Extract the [x, y] coordinate from the center of the cell holding the provided text.  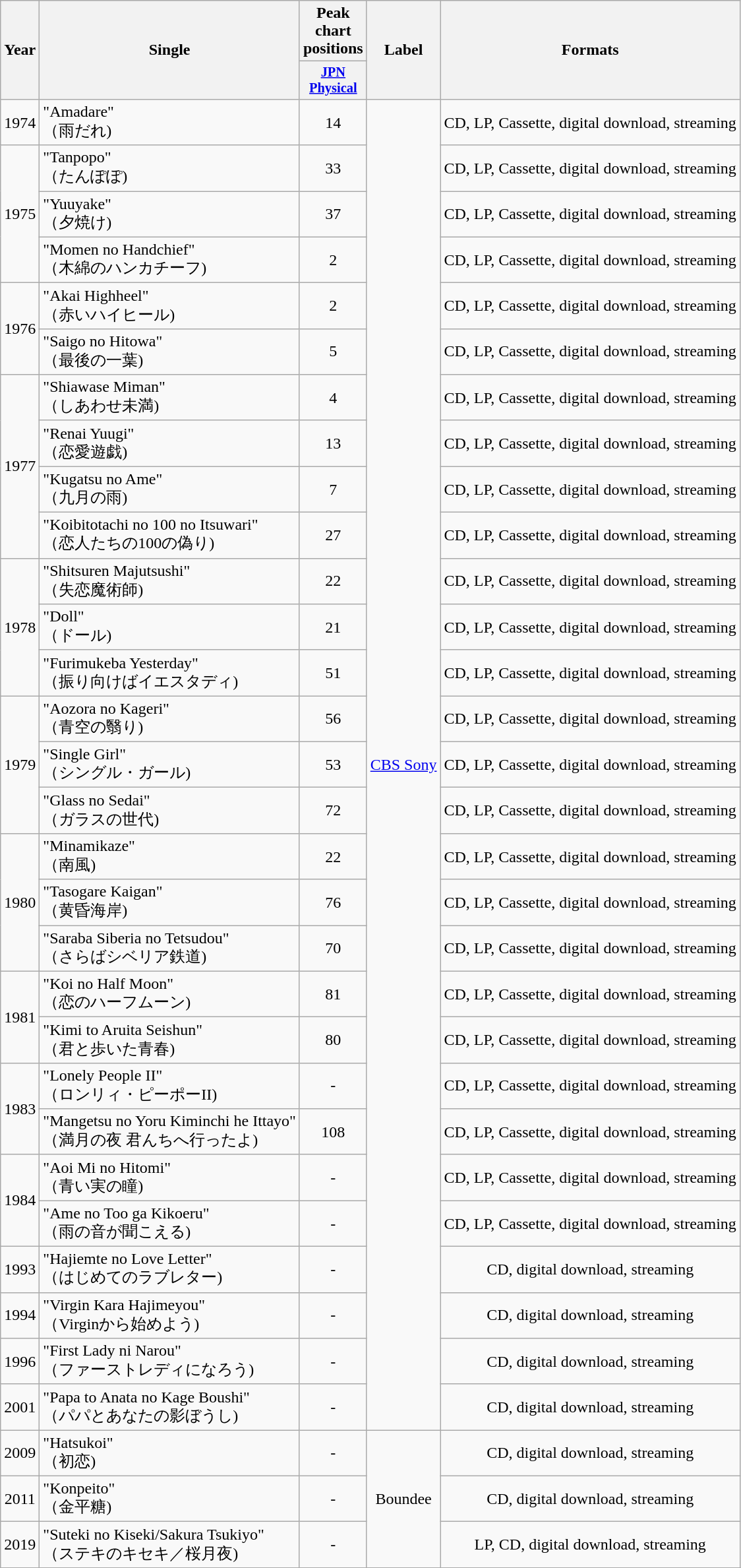
Formats [590, 50]
"Amadare"（雨だれ) [170, 122]
2001 [20, 1407]
"Aoi Mi no Hitomi"（青い実の瞳) [170, 1177]
21 [333, 627]
1979 [20, 765]
"Suteki no Kiseki/Sakura Tsukiyo"（ステキのキセキ／桜月夜) [170, 1545]
"Saraba Siberia no Tetsudou"（さらばシベリア鉄道) [170, 949]
"Mangetsu no Yoru Kiminchi he Ittayo"（満月の夜 君んちへ行ったよ) [170, 1132]
Label [403, 50]
33 [333, 168]
"First Lady ni Narou"（ファーストレディになろう) [170, 1362]
"Furimukeba Yesterday"（振り向けばイエスタディ) [170, 673]
"Lonely People II"（ロンリィ・ピーポーII) [170, 1086]
LP, CD, digital download, streaming [590, 1545]
"Virgin Kara Hajimeyou"（Virginから始めよう) [170, 1315]
"Koi no Half Moon"（恋のハーフムーン) [170, 994]
13 [333, 443]
4 [333, 398]
80 [333, 1040]
81 [333, 994]
"Shiawase Miman"（しあわせ未満) [170, 398]
70 [333, 949]
CBS Sony [403, 764]
"Kugatsu no Ame"（九月の雨) [170, 489]
"Akai Highheel"（赤いハイヒール) [170, 306]
"Single Girl"（シングル・ガール) [170, 765]
2019 [20, 1545]
1980 [20, 902]
108 [333, 1132]
27 [333, 536]
76 [333, 902]
"Momen no Handchief"（木綿のハンカチーフ) [170, 260]
7 [333, 489]
53 [333, 765]
Single [170, 50]
1994 [20, 1315]
1977 [20, 466]
"Kimi to Aruita Seishun"（君と歩いた青春) [170, 1040]
"Papa to Anata no Kage Boushi"（パパとあなたの影ぼうし) [170, 1407]
1981 [20, 1017]
1993 [20, 1270]
72 [333, 811]
"Renai Yuugi"（恋愛遊戯) [170, 443]
2011 [20, 1499]
14 [333, 122]
56 [333, 719]
51 [333, 673]
Boundee [403, 1499]
2009 [20, 1453]
"Tasogare Kaigan"（黄昏海岸) [170, 902]
"Hajiemte no Love Letter"（はじめてのラブレター) [170, 1270]
1984 [20, 1201]
"Shitsuren Majutsushi"（失恋魔術師) [170, 581]
"Minamikaze"（南風) [170, 856]
"Hatsukoi"（初恋) [170, 1453]
"Yuuyake"（夕焼け) [170, 214]
"Tanpopo"（たんぽぽ) [170, 168]
"Aozora no Kageri"（青空の翳り) [170, 719]
1974 [20, 122]
1976 [20, 329]
1978 [20, 627]
1975 [20, 214]
"Konpeito"（金平糖) [170, 1499]
"Koibitotachi no 100 no Itsuwari"（恋人たちの100の偽り) [170, 536]
"Saigo no Hitowa"（最後の一葉) [170, 352]
JPNPhysical [333, 80]
Peak chart positions [333, 31]
1983 [20, 1108]
37 [333, 214]
1996 [20, 1362]
"Doll"（ドール) [170, 627]
"Glass no Sedai"（ガラスの世代) [170, 811]
5 [333, 352]
"Ame no Too ga Kikoeru"（雨の音が聞こえる) [170, 1224]
Year [20, 50]
